Return the (X, Y) coordinate for the center point of the cell that contains the specified text.  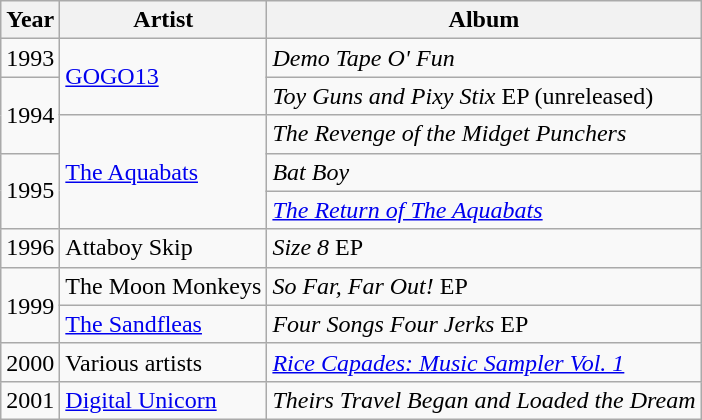
Artist (164, 20)
The Revenge of the Midget Punchers (484, 134)
Album (484, 20)
2000 (30, 362)
2001 (30, 400)
1996 (30, 248)
Four Songs Four Jerks EP (484, 324)
Digital Unicorn (164, 400)
Rice Capades: Music Sampler Vol. 1 (484, 362)
Attaboy Skip (164, 248)
The Moon Monkeys (164, 286)
Toy Guns and Pixy Stix EP (unreleased) (484, 96)
1993 (30, 58)
The Return of The Aquabats (484, 210)
Year (30, 20)
The Aquabats (164, 172)
Bat Boy (484, 172)
The Sandfleas (164, 324)
1995 (30, 191)
1994 (30, 115)
Theirs Travel Began and Loaded the Dream (484, 400)
GOGO13 (164, 77)
Size 8 EP (484, 248)
Demo Tape O' Fun (484, 58)
So Far, Far Out! EP (484, 286)
Various artists (164, 362)
1999 (30, 305)
